Locate the cell with the specified text and output its [x, y] center coordinate. 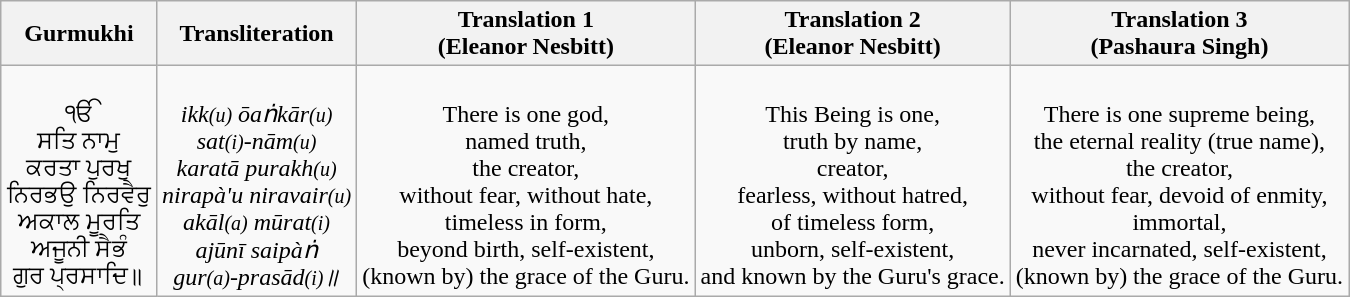
Translation 2(Eleanor Nesbitt) [852, 34]
Translation 1(Eleanor Nesbitt) [526, 34]
Gurmukhi [78, 34]
ikk(u) ōaṅkār(u) sat(i)-nām(u) karatā purakh(u) nirapà'u niravair(u) akāl(a) mūrat(i) ajūnī saipàṅ gur(a)-prasād(i)॥ [256, 181]
Transliteration [256, 34]
Translation 3(Pashaura Singh) [1179, 34]
This Being is one, truth by name, creator, fearless, without hatred, of timeless form, unborn, self-existent, and known by the Guru's grace. [852, 181]
ੴ ਸਤਿ ਨਾਮੁ ਕਰਤਾ ਪੁਰਖੁ ਨਿਰਭਉ ਨਿਰਵੈਰੁ ਅਕਾਲ ਮੂਰਤਿ ਅਜੂਨੀ ਸੈਭੰ ਗੁਰ ਪ੍ਰਸਾਦਿ॥ [78, 181]
